Pinpoint the cell where the given text exists, returning its [x, y] midpoint coordinate. 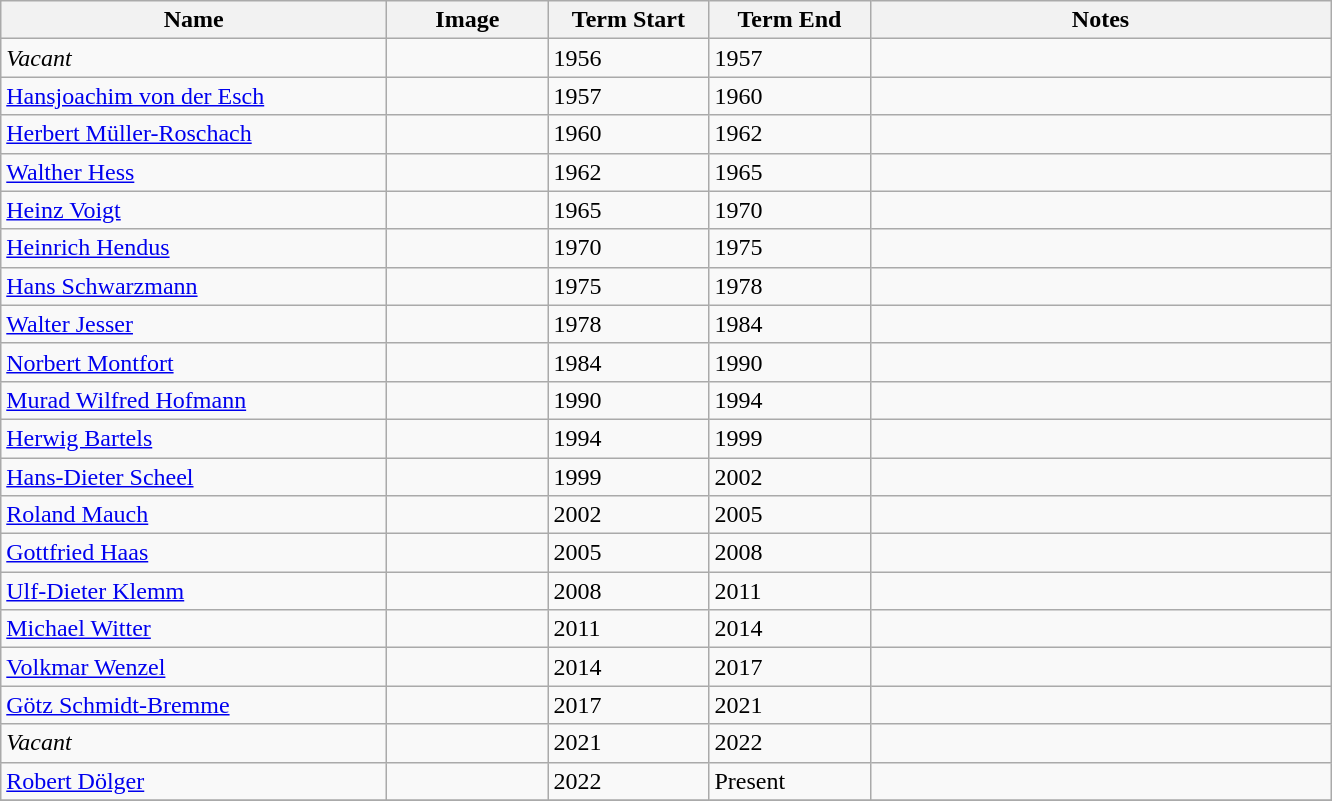
Herbert Müller-Roschach [194, 134]
Herwig Bartels [194, 438]
Hans-Dieter Scheel [194, 477]
Roland Mauch [194, 515]
Hans Schwarzmann [194, 286]
Norbert Montfort [194, 362]
Present [790, 781]
Heinz Voigt [194, 210]
Walther Hess [194, 172]
Götz Schmidt-Bremme [194, 705]
Term End [790, 20]
Hansjoachim von der Esch [194, 96]
Notes [1100, 20]
Walter Jesser [194, 324]
Heinrich Hendus [194, 248]
Name [194, 20]
Ulf-Dieter Klemm [194, 591]
Volkmar Wenzel [194, 667]
1956 [628, 58]
Term Start [628, 20]
Robert Dölger [194, 781]
Michael Witter [194, 629]
Murad Wilfred Hofmann [194, 400]
Image [468, 20]
Gottfried Haas [194, 553]
